Capture the cell that displays the provided text and extract its (X, Y) central coordinate. 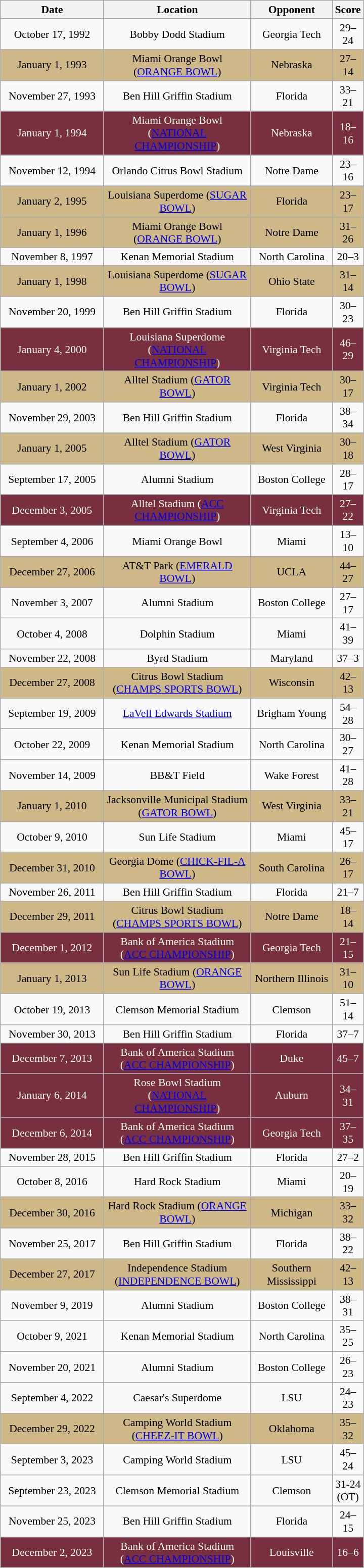
November 25, 2023 (53, 1522)
January 4, 2000 (53, 350)
31–14 (348, 281)
September 17, 2005 (53, 479)
Bobby Dodd Stadium (177, 34)
51–14 (348, 1009)
November 28, 2015 (53, 1157)
December 27, 2006 (53, 572)
December 29, 2022 (53, 1429)
January 1, 1993 (53, 65)
November 26, 2011 (53, 892)
21–7 (348, 892)
37–7 (348, 1034)
Georgia Dome (CHICK-FIL-A BOWL) (177, 868)
November 14, 2009 (53, 775)
23–17 (348, 201)
27–17 (348, 603)
13–10 (348, 541)
LaVell Edwards Stadium (177, 713)
September 4, 2022 (53, 1398)
30–17 (348, 387)
November 20, 2021 (53, 1367)
Louisville (291, 1552)
Michigan (291, 1212)
18–16 (348, 133)
November 8, 1997 (53, 257)
Brigham Young (291, 713)
December 30, 2016 (53, 1212)
45–17 (348, 837)
38–34 (348, 417)
Dolphin Stadium (177, 633)
October 9, 2021 (53, 1336)
Opponent (291, 10)
33–32 (348, 1212)
Duke (291, 1058)
January 1, 1998 (53, 281)
January 1, 1994 (53, 133)
20–3 (348, 257)
January 1, 2002 (53, 387)
Maryland (291, 658)
December 6, 2014 (53, 1133)
November 22, 2008 (53, 658)
January 2, 1995 (53, 201)
November 12, 1994 (53, 171)
20–19 (348, 1182)
Camping World Stadium (177, 1460)
Sun Life Stadium (177, 837)
November 30, 2013 (53, 1034)
Oklahoma (291, 1429)
October 22, 2009 (53, 745)
October 19, 2013 (53, 1009)
Hard Rock Stadium (ORANGE BOWL) (177, 1212)
December 3, 2005 (53, 510)
24–15 (348, 1522)
45–7 (348, 1058)
Alltel Stadium (ACC CHAMPIONSHIP) (177, 510)
41–39 (348, 633)
January 1, 1996 (53, 232)
27–2 (348, 1157)
Orlando Citrus Bowl Stadium (177, 171)
Caesar's Superdome (177, 1398)
September 19, 2009 (53, 713)
Miami Orange Bowl (NATIONAL CHAMPIONSHIP) (177, 133)
31–26 (348, 232)
Ohio State (291, 281)
Auburn (291, 1095)
September 3, 2023 (53, 1460)
November 20, 1999 (53, 312)
December 29, 2011 (53, 916)
38–31 (348, 1305)
December 2, 2023 (53, 1552)
44–27 (348, 572)
December 7, 2013 (53, 1058)
November 9, 2019 (53, 1305)
Score (348, 10)
34–31 (348, 1095)
October 17, 1992 (53, 34)
December 27, 2017 (53, 1274)
Independence Stadium (INDEPENDENCE BOWL) (177, 1274)
Jacksonville Municipal Stadium (GATOR BOWL) (177, 806)
Camping World Stadium (CHEEZ-IT BOWL) (177, 1429)
Location (177, 10)
September 4, 2006 (53, 541)
30–23 (348, 312)
30–27 (348, 745)
Wisconsin (291, 683)
45–24 (348, 1460)
November 25, 2017 (53, 1244)
35–25 (348, 1336)
28–17 (348, 479)
October 4, 2008 (53, 633)
November 27, 1993 (53, 96)
Miami Orange Bowl (177, 541)
Southern Mississippi (291, 1274)
31–10 (348, 978)
Wake Forest (291, 775)
January 1, 2013 (53, 978)
Rose Bowl Stadium (NATIONAL CHAMPIONSHIP) (177, 1095)
18–14 (348, 916)
30–18 (348, 449)
UCLA (291, 572)
December 1, 2012 (53, 948)
January 1, 2005 (53, 449)
26–17 (348, 868)
November 29, 2003 (53, 417)
37–3 (348, 658)
December 27, 2008 (53, 683)
January 6, 2014 (53, 1095)
BB&T Field (177, 775)
Northern Illinois (291, 978)
January 1, 2010 (53, 806)
AT&T Park (EMERALD BOWL) (177, 572)
South Carolina (291, 868)
38–22 (348, 1244)
October 8, 2016 (53, 1182)
27–14 (348, 65)
31-24 (OT) (348, 1490)
41–28 (348, 775)
27–22 (348, 510)
Sun Life Stadium (ORANGE BOWL) (177, 978)
26–23 (348, 1367)
October 9, 2010 (53, 837)
16–6 (348, 1552)
46–29 (348, 350)
54–28 (348, 713)
21–15 (348, 948)
Date (53, 10)
29–24 (348, 34)
Louisiana Superdome (NATIONAL CHAMPIONSHIP) (177, 350)
November 3, 2007 (53, 603)
Hard Rock Stadium (177, 1182)
24–23 (348, 1398)
35–32 (348, 1429)
Byrd Stadium (177, 658)
December 31, 2010 (53, 868)
23–16 (348, 171)
37–35 (348, 1133)
September 23, 2023 (53, 1490)
